Output the [X, Y] coordinate of the center of the cell containing the given text.  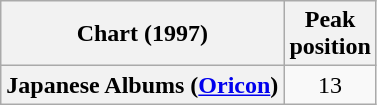
Chart (1997) [142, 34]
13 [330, 85]
Peakposition [330, 34]
Japanese Albums (Oricon) [142, 85]
